Pinpoint the cell where the given text exists, returning its [X, Y] midpoint coordinate. 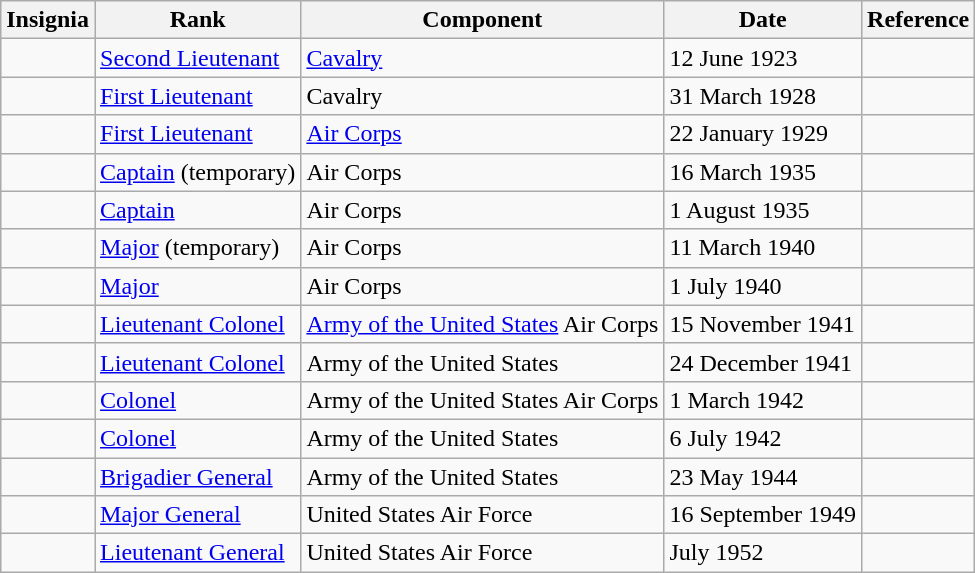
Second Lieutenant [198, 58]
16 March 1935 [763, 172]
16 September 1949 [763, 515]
15 November 1941 [763, 324]
31 March 1928 [763, 96]
23 May 1944 [763, 477]
22 January 1929 [763, 134]
Captain [198, 210]
24 December 1941 [763, 362]
Component [482, 20]
1 August 1935 [763, 210]
Captain (temporary) [198, 172]
Major General [198, 515]
Date [763, 20]
Lieutenant General [198, 553]
12 June 1923 [763, 58]
6 July 1942 [763, 438]
11 March 1940 [763, 248]
July 1952 [763, 553]
1 March 1942 [763, 400]
Major (temporary) [198, 248]
Reference [918, 20]
Major [198, 286]
Brigadier General [198, 477]
Rank [198, 20]
Insignia [48, 20]
1 July 1940 [763, 286]
